For the text-containing cell, return its midpoint in [x, y] coordinate format. 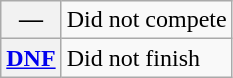
Did not finish [146, 58]
— [31, 20]
Did not compete [146, 20]
DNF [31, 58]
